Capture the cell that displays the provided text and extract its [X, Y] central coordinate. 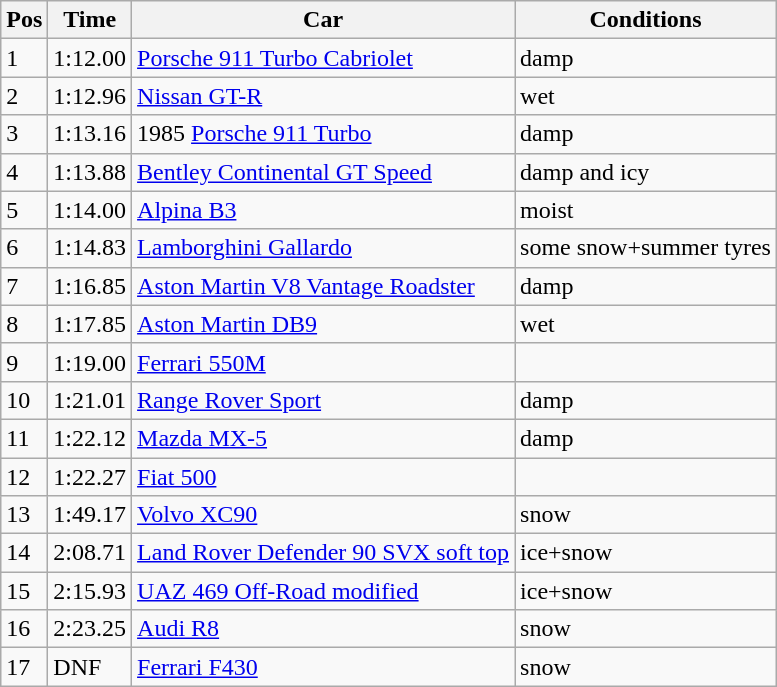
1:22.12 [90, 438]
Nissan GT-R [324, 96]
Ferrari F430 [324, 667]
1985 Porsche 911 Turbo [324, 134]
2:08.71 [90, 553]
damp and icy [646, 172]
Car [324, 20]
8 [24, 324]
2 [24, 96]
1:13.16 [90, 134]
1:49.17 [90, 515]
1 [24, 58]
1:21.01 [90, 400]
Alpina B3 [324, 210]
2:15.93 [90, 591]
Mazda MX-5 [324, 438]
some snow+summer tyres [646, 248]
Ferrari 550M [324, 362]
3 [24, 134]
UAZ 469 Off-Road modified [324, 591]
1:17.85 [90, 324]
Bentley Continental GT Speed [324, 172]
1:19.00 [90, 362]
moist [646, 210]
Volvo XC90 [324, 515]
7 [24, 286]
16 [24, 629]
14 [24, 553]
DNF [90, 667]
Conditions [646, 20]
1:22.27 [90, 477]
1:14.83 [90, 248]
Range Rover Sport [324, 400]
Pos [24, 20]
Aston Martin V8 Vantage Roadster [324, 286]
1:12.00 [90, 58]
13 [24, 515]
4 [24, 172]
Lamborghini Gallardo [324, 248]
Audi R8 [324, 629]
1:12.96 [90, 96]
Land Rover Defender 90 SVX soft top [324, 553]
Time [90, 20]
5 [24, 210]
9 [24, 362]
Fiat 500 [324, 477]
1:14.00 [90, 210]
15 [24, 591]
1:13.88 [90, 172]
10 [24, 400]
1:16.85 [90, 286]
Porsche 911 Turbo Cabriolet [324, 58]
11 [24, 438]
Aston Martin DB9 [324, 324]
17 [24, 667]
2:23.25 [90, 629]
6 [24, 248]
12 [24, 477]
